Determine the [X, Y] coordinate at the center of the cell enclosing the given text.  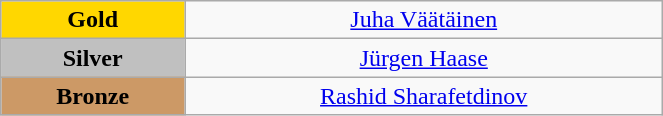
Juha Väätäinen [424, 20]
Bronze [93, 96]
Gold [93, 20]
Rashid Sharafetdinov [424, 96]
Jürgen Haase [424, 58]
Silver [93, 58]
